Pinpoint the cell where the given text exists, returning its [x, y] midpoint coordinate. 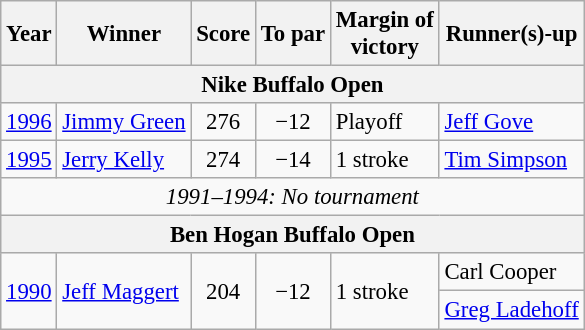
Nike Buffalo Open [292, 85]
−14 [292, 160]
Year [29, 34]
Playoff [384, 122]
Runner(s)-up [512, 34]
276 [224, 122]
Tim Simpson [512, 160]
Jerry Kelly [124, 160]
Jeff Gove [512, 122]
Greg Ladehoff [512, 310]
Jeff Maggert [124, 292]
274 [224, 160]
Winner [124, 34]
Score [224, 34]
Carl Cooper [512, 273]
Ben Hogan Buffalo Open [292, 235]
1990 [29, 292]
Margin ofvictory [384, 34]
1991–1994: No tournament [292, 197]
To par [292, 34]
204 [224, 292]
1996 [29, 122]
Jimmy Green [124, 122]
1995 [29, 160]
